For the text-containing cell, return its midpoint in (x, y) coordinate format. 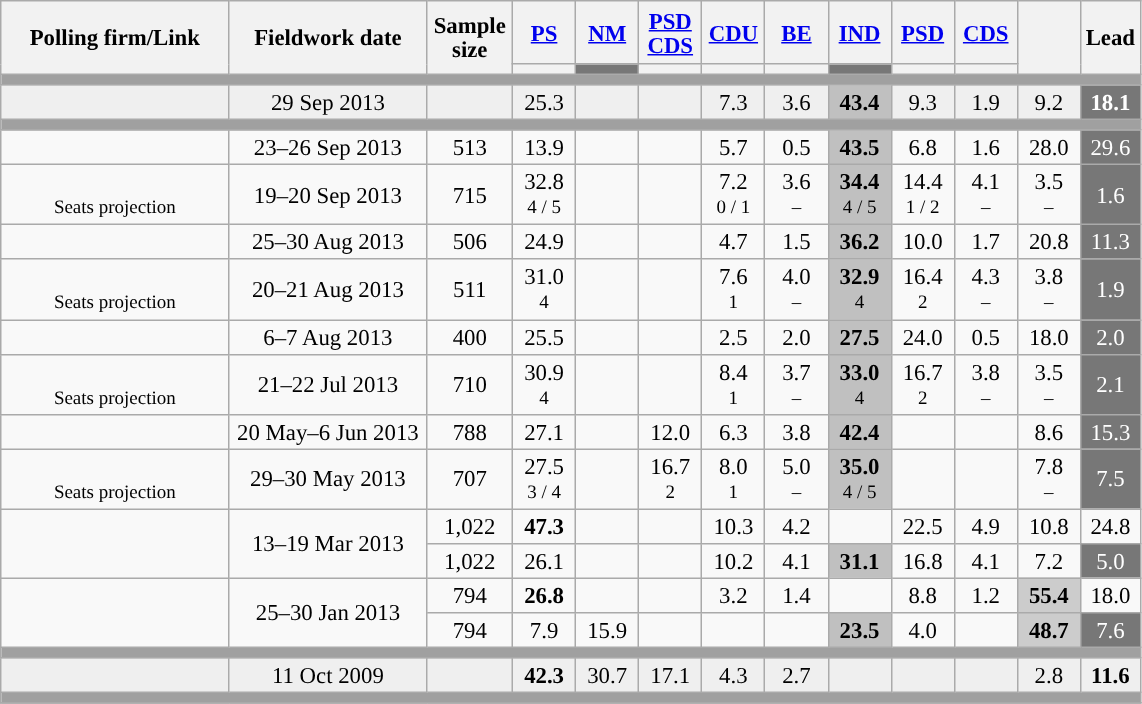
NM (608, 32)
Polling firm/Link (115, 38)
22.5 (922, 526)
29 Sep 2013 (328, 102)
8.4 1 (734, 384)
28.0 (1048, 148)
PS (544, 32)
12.0 (670, 432)
24.8 (1110, 526)
20.8 (1048, 242)
Fieldwork date (328, 38)
11.6 (1110, 676)
29–30 May 2013 (328, 479)
9.3 (922, 102)
43.5 (860, 148)
4.2 (796, 526)
707 (470, 479)
25–30 Aug 2013 (328, 242)
42.4 (860, 432)
20–21 Aug 2013 (328, 290)
29.6 (1110, 148)
31.04 (544, 290)
4.3 – (986, 290)
14.41 / 2 (922, 195)
PSDCDS (670, 32)
3.6 (796, 102)
3.8 (796, 432)
7.8 – (1048, 479)
7.6 1 (734, 290)
400 (470, 338)
16.42 (922, 290)
5.7 (734, 148)
8.01 (734, 479)
4.3 (734, 676)
43.4 (860, 102)
1.4 (796, 596)
513 (470, 148)
7.2 (1048, 562)
4.7 (734, 242)
Lead (1110, 38)
31.1 (860, 562)
2.7 (796, 676)
10.0 (922, 242)
55.4 (1048, 596)
6.3 (734, 432)
47.3 (544, 526)
17.1 (670, 676)
23–26 Sep 2013 (328, 148)
5.0 (1110, 562)
7.5 (1110, 479)
1.7 (986, 242)
24.9 (544, 242)
715 (470, 195)
3.7 – (796, 384)
IND (860, 32)
7.9 (544, 630)
4.0 – (796, 290)
4.9 (986, 526)
34.44 / 5 (860, 195)
26.1 (544, 562)
2.8 (1048, 676)
30.7 (608, 676)
506 (470, 242)
511 (470, 290)
42.3 (544, 676)
10.8 (1048, 526)
4.1 – (986, 195)
6–7 Aug 2013 (328, 338)
8.8 (922, 596)
710 (470, 384)
48.7 (1048, 630)
10.2 (734, 562)
27.5 (860, 338)
1.5 (796, 242)
27.1 (544, 432)
21–22 Jul 2013 (328, 384)
20 May–6 Jun 2013 (328, 432)
7.3 (734, 102)
25.5 (544, 338)
7.6 (1110, 630)
13–19 Mar 2013 (328, 544)
3.6 – (796, 195)
35.04 / 5 (860, 479)
15.3 (1110, 432)
8.6 (1048, 432)
CDU (734, 32)
27.53 / 4 (544, 479)
32.84 / 5 (544, 195)
10.3 (734, 526)
11.3 (1110, 242)
16.8 (922, 562)
30.94 (544, 384)
5.0 – (796, 479)
PSD (922, 32)
CDS (986, 32)
4.0 (922, 630)
6.8 (922, 148)
788 (470, 432)
18.1 (1110, 102)
9.2 (1048, 102)
3.2 (734, 596)
2.5 (734, 338)
7.2 0 / 1 (734, 195)
25.3 (544, 102)
15.9 (608, 630)
26.8 (544, 596)
13.9 (544, 148)
19–20 Sep 2013 (328, 195)
Sample size (470, 38)
1.2 (986, 596)
36.2 (860, 242)
2.1 (1110, 384)
32.94 (860, 290)
24.0 (922, 338)
11 Oct 2009 (328, 676)
23.5 (860, 630)
BE (796, 32)
25–30 Jan 2013 (328, 612)
33.04 (860, 384)
